Pinpoint the cell where the given text exists, returning its (X, Y) midpoint coordinate. 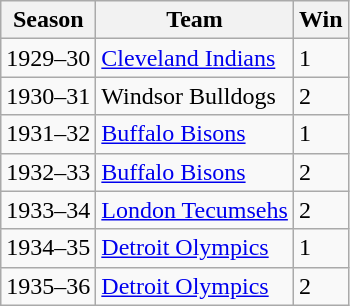
1935–36 (48, 286)
Windsor Bulldogs (195, 96)
Cleveland Indians (195, 58)
Team (195, 20)
1929–30 (48, 58)
Season (48, 20)
London Tecumsehs (195, 210)
1934–35 (48, 248)
1930–31 (48, 96)
Win (320, 20)
1931–32 (48, 134)
1933–34 (48, 210)
1932–33 (48, 172)
